Scan for the cell matching the given text and deliver its (x, y) coordinate at center. 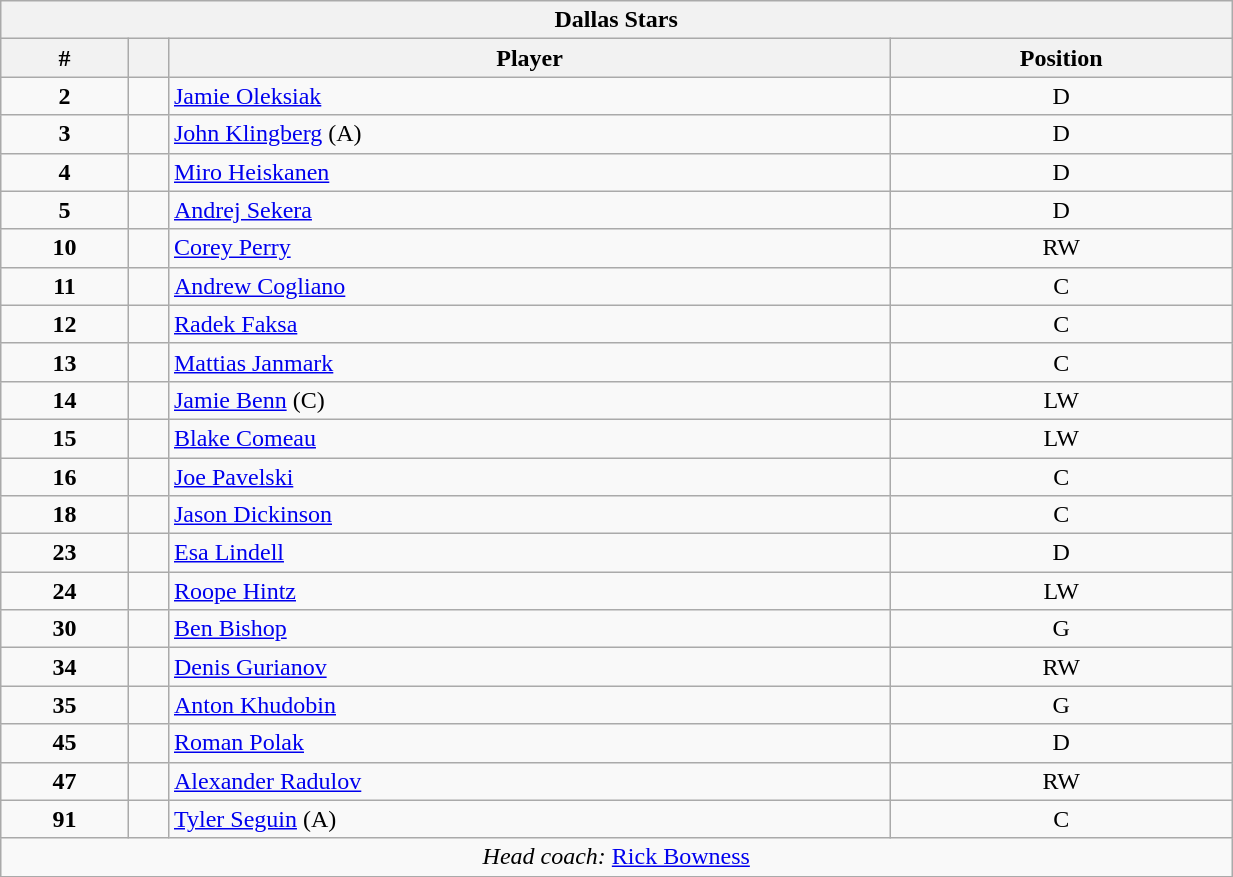
14 (65, 400)
4 (65, 172)
Alexander Radulov (529, 781)
Denis Gurianov (529, 667)
11 (65, 286)
10 (65, 248)
Ben Bishop (529, 629)
Joe Pavelski (529, 477)
45 (65, 743)
Mattias Janmark (529, 362)
Corey Perry (529, 248)
Anton Khudobin (529, 705)
12 (65, 324)
47 (65, 781)
30 (65, 629)
Jason Dickinson (529, 515)
Roman Polak (529, 743)
35 (65, 705)
13 (65, 362)
34 (65, 667)
John Klingberg (A) (529, 134)
15 (65, 438)
Miro Heiskanen (529, 172)
Player (529, 58)
5 (65, 210)
16 (65, 477)
Esa Lindell (529, 553)
Jamie Benn (C) (529, 400)
Tyler Seguin (A) (529, 819)
Blake Comeau (529, 438)
23 (65, 553)
91 (65, 819)
2 (65, 96)
Radek Faksa (529, 324)
Position (1062, 58)
Jamie Oleksiak (529, 96)
Andrej Sekera (529, 210)
3 (65, 134)
24 (65, 591)
18 (65, 515)
Head coach: Rick Bowness (616, 857)
# (65, 58)
Roope Hintz (529, 591)
Dallas Stars (616, 20)
Andrew Cogliano (529, 286)
